Determine the [x, y] coordinate at the center of the cell enclosing the given text.  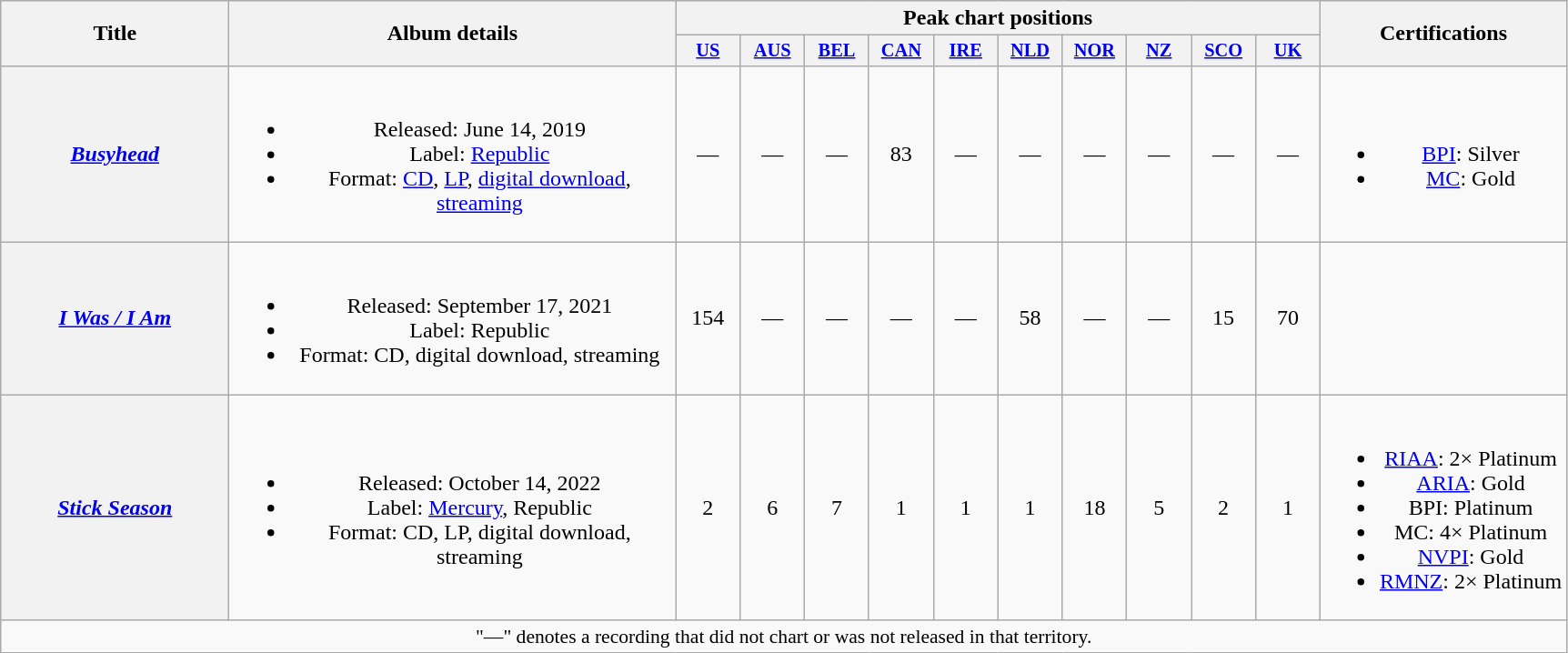
70 [1288, 318]
IRE [966, 51]
UK [1288, 51]
RIAA: 2× PlatinumARIA: GoldBPI: PlatinumMC: 4× PlatinumNVPI: GoldRMNZ: 2× Platinum [1442, 507]
Busyhead [115, 154]
SCO [1224, 51]
BEL [837, 51]
Released: June 14, 2019Label: RepublicFormat: CD, LP, digital download, streaming [453, 154]
I Was / I Am [115, 318]
CAN [900, 51]
Stick Season [115, 507]
58 [1030, 318]
7 [837, 507]
154 [708, 318]
Released: September 17, 2021Label: RepublicFormat: CD, digital download, streaming [453, 318]
5 [1159, 507]
NZ [1159, 51]
6 [773, 507]
"—" denotes a recording that did not chart or was not released in that territory. [784, 637]
83 [900, 154]
Album details [453, 34]
US [708, 51]
Certifications [1442, 34]
Title [115, 34]
15 [1224, 318]
BPI: SilverMC: Gold [1442, 154]
18 [1095, 507]
Released: October 14, 2022Label: Mercury, RepublicFormat: CD, LP, digital download, streaming [453, 507]
NOR [1095, 51]
NLD [1030, 51]
AUS [773, 51]
Peak chart positions [999, 18]
